Scan for the cell matching the given text and deliver its (X, Y) coordinate at center. 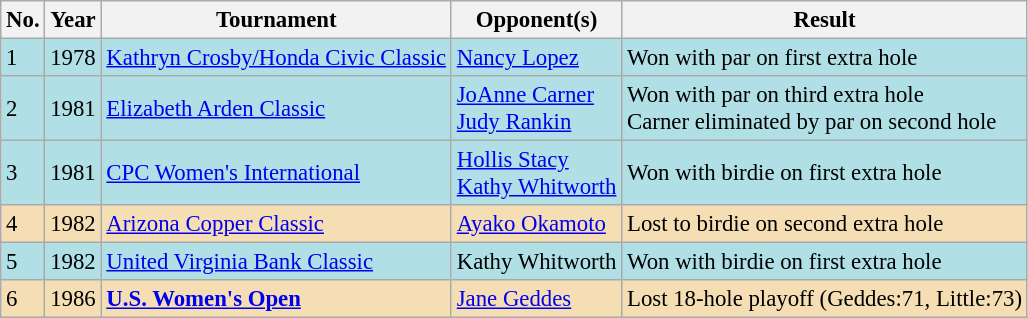
JoAnne Carner Judy Rankin (536, 108)
Opponent(s) (536, 20)
Ayako Okamoto (536, 224)
Hollis Stacy Kathy Whitworth (536, 174)
Nancy Lopez (536, 58)
Lost to birdie on second extra hole (825, 224)
Kathy Whitworth (536, 262)
Lost 18-hole playoff (Geddes:71, Little:73) (825, 299)
No. (23, 20)
CPC Women's International (276, 174)
Arizona Copper Classic (276, 224)
1978 (73, 58)
4 (23, 224)
1 (23, 58)
5 (23, 262)
1986 (73, 299)
Won with par on first extra hole (825, 58)
Result (825, 20)
3 (23, 174)
Elizabeth Arden Classic (276, 108)
6 (23, 299)
Tournament (276, 20)
Jane Geddes (536, 299)
U.S. Women's Open (276, 299)
Year (73, 20)
United Virginia Bank Classic (276, 262)
Kathryn Crosby/Honda Civic Classic (276, 58)
2 (23, 108)
Won with par on third extra holeCarner eliminated by par on second hole (825, 108)
